Return the (x, y) coordinate for the center point of the cell that contains the specified text.  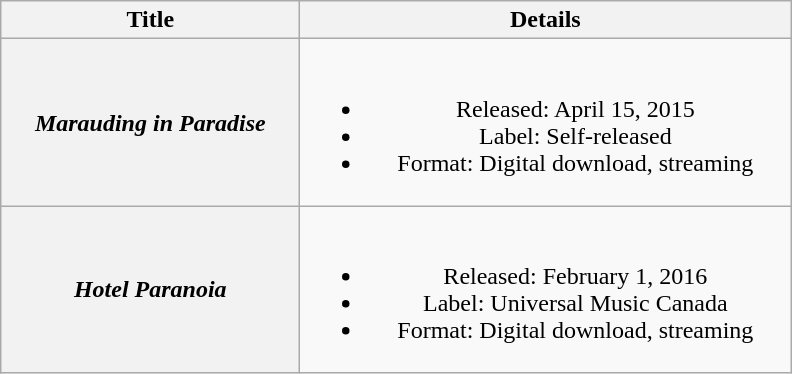
Title (150, 20)
Released: February 1, 2016Label: Universal Music CanadaFormat: Digital download, streaming (546, 290)
Details (546, 20)
Hotel Paranoia (150, 290)
Released: April 15, 2015Label: Self-releasedFormat: Digital download, streaming (546, 122)
Marauding in Paradise (150, 122)
